Extract the (x, y) coordinate from the center of the cell holding the provided text.  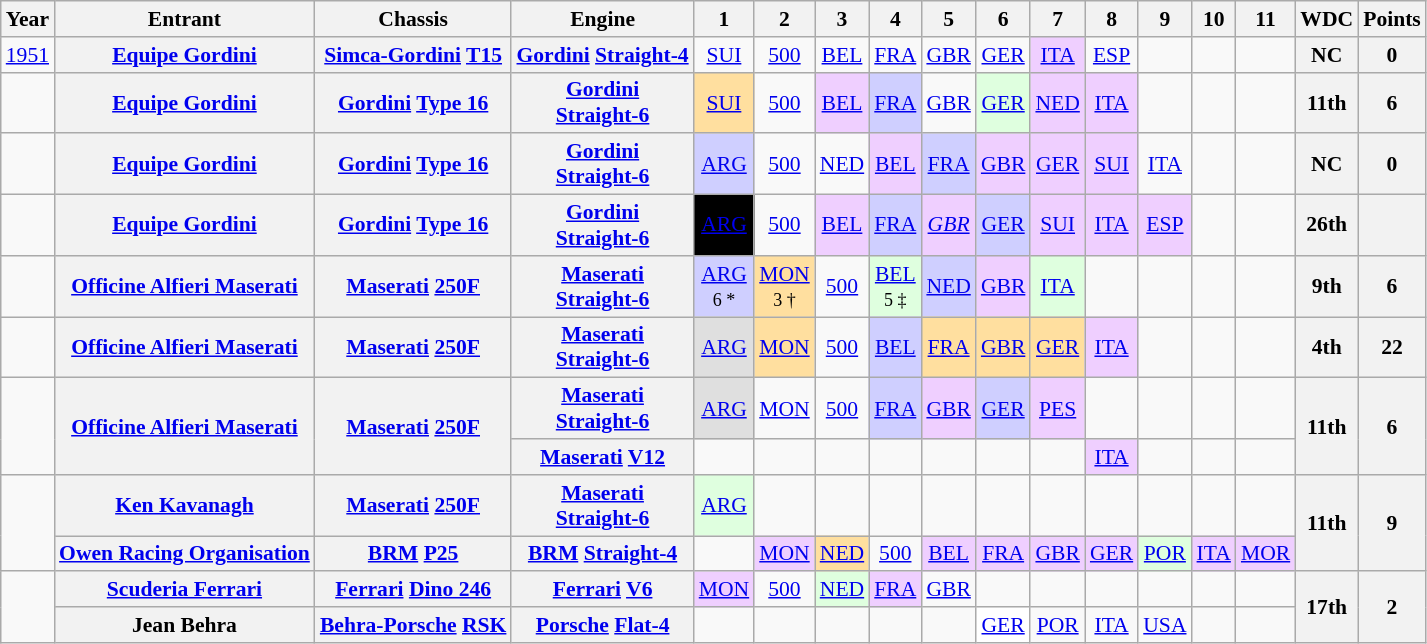
MOR (1266, 554)
Ferrari V6 (602, 590)
4th (1326, 348)
ARG6 * (724, 286)
Engine (602, 19)
PES (1058, 408)
Maserati V12 (602, 457)
4 (895, 19)
3 (842, 19)
BRM Straight-4 (602, 554)
BRM P25 (414, 554)
9th (1326, 286)
10 (1214, 19)
Entrant (184, 19)
1 (724, 19)
Behra-Porsche RSK (414, 625)
Points (1392, 19)
Ferrari Dino 246 (414, 590)
Year (28, 19)
11 (1266, 19)
Scuderia Ferrari (184, 590)
WDC (1326, 19)
1951 (28, 55)
Gordini Straight-4 (602, 55)
26th (1326, 226)
22 (1392, 348)
Owen Racing Organisation (184, 554)
5 (948, 19)
Simca-Gordini T15 (414, 55)
7 (1058, 19)
Chassis (414, 19)
BEL5 ‡ (895, 286)
8 (1112, 19)
Ken Kavanagh (184, 506)
Porsche Flat-4 (602, 625)
Jean Behra (184, 625)
MON3 † (784, 286)
USA (1164, 625)
17th (1326, 608)
